Output the (X, Y) coordinate of the center of the cell containing the given text.  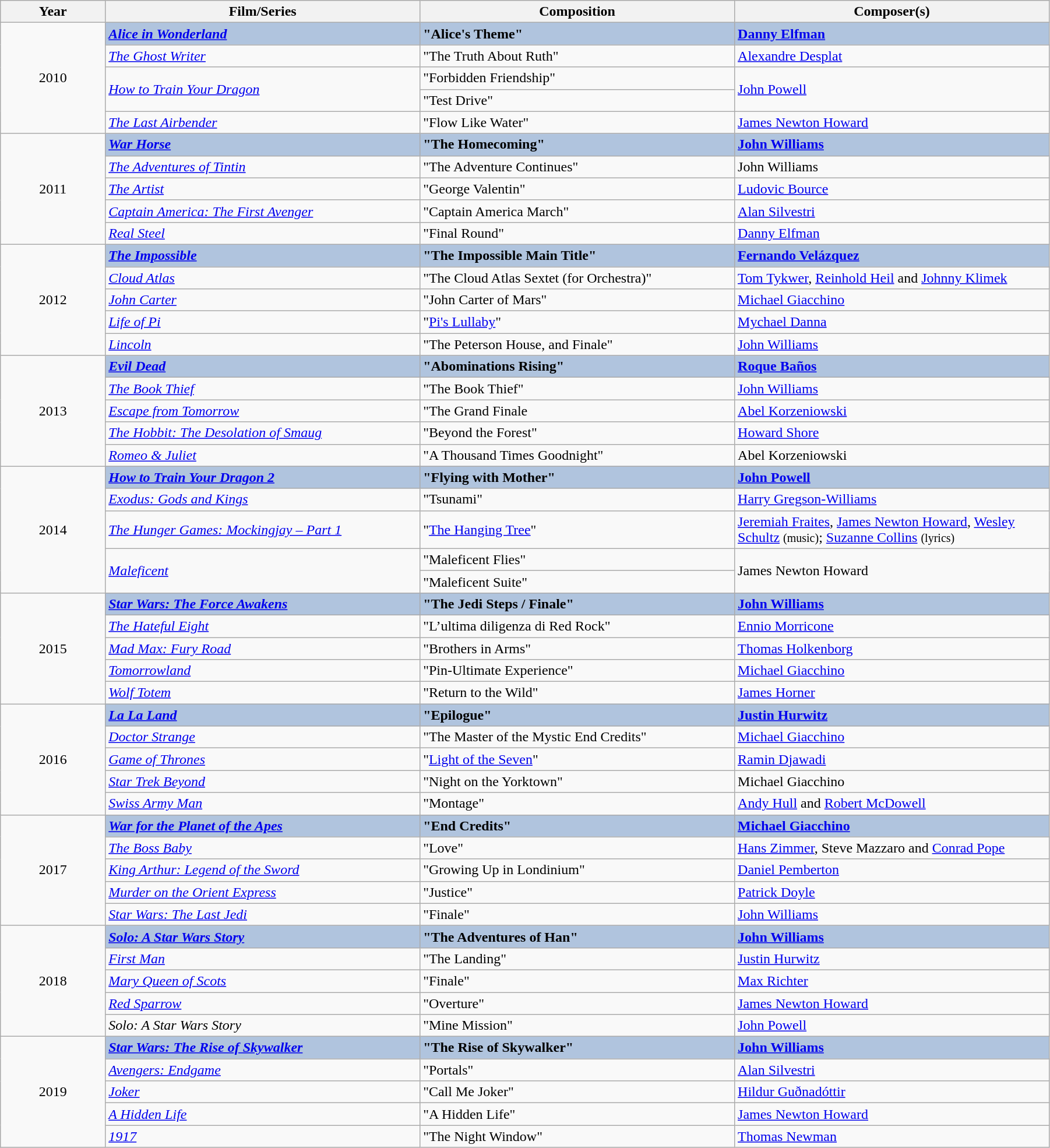
King Arthur: Legend of the Sword (263, 870)
Evil Dead (263, 367)
Patrick Doyle (892, 892)
Daniel Pemberton (892, 870)
Hildur Guðnadóttir (892, 1092)
"Test Drive" (577, 100)
"The Impossible Main Title" (577, 255)
John Carter (263, 300)
2019 (53, 1092)
Wolf Totem (263, 693)
"A Hidden Life" (577, 1114)
2014 (53, 529)
"The Adventure Continues" (577, 167)
Star Wars: The Rise of Skywalker (263, 1048)
"Justice" (577, 892)
"The Truth About Ruth" (577, 56)
Red Sparrow (263, 1003)
Swiss Army Man (263, 804)
Thomas Newman (892, 1136)
2013 (53, 411)
"Portals" (577, 1070)
Mary Queen of Scots (263, 981)
"Final Round" (577, 233)
"Light of the Seven" (577, 759)
Ludovic Bource (892, 189)
Alexandre Desplat (892, 56)
"Return to the Wild" (577, 693)
Murder on the Orient Express (263, 892)
Composition (577, 12)
The Ghost Writer (263, 56)
The Hobbit: The Desolation of Smaug (263, 433)
Tomorrowland (263, 671)
"Pin-Ultimate Experience" (577, 671)
Mad Max: Fury Road (263, 649)
The Boss Baby (263, 848)
Tom Tykwer, Reinhold Heil and Johnny Klimek (892, 278)
Avengers: Endgame (263, 1070)
The Artist (263, 189)
"The Master of the Mystic End Credits" (577, 737)
"George Valentin" (577, 189)
The Hunger Games: Mockingjay – Part 1 (263, 529)
Star Wars: The Last Jedi (263, 914)
Film/Series (263, 12)
"Call Me Joker" (577, 1092)
Real Steel (263, 233)
The Impossible (263, 255)
"Beyond the Forest" (577, 433)
"Maleficent Flies" (577, 559)
"The Night Window" (577, 1136)
"The Cloud Atlas Sextet (for Orchestra)" (577, 278)
Ennio Morricone (892, 626)
"The Landing" (577, 959)
How to Train Your Dragon 2 (263, 477)
Doctor Strange (263, 737)
"The Jedi Steps / Finale" (577, 604)
The Hateful Eight (263, 626)
"Brothers in Arms" (577, 649)
"Alice's Theme" (577, 34)
Andy Hull and Robert McDowell (892, 804)
"L’ultima diligenza di Red Rock" (577, 626)
Thomas Holkenborg (892, 649)
Lincoln (263, 344)
Jeremiah Fraites, James Newton Howard, Wesley Schultz (music); Suzanne Collins (lyrics) (892, 529)
"A Thousand Times Goodnight" (577, 455)
"Captain America March" (577, 211)
The Last Airbender (263, 122)
2010 (53, 78)
"Overture" (577, 1003)
Captain America: The First Avenger (263, 211)
La La Land (263, 715)
James Horner (892, 693)
The Adventures of Tintin (263, 167)
"The Hanging Tree" (577, 529)
2016 (53, 759)
Life of Pi (263, 322)
"Montage" (577, 804)
"Forbidden Friendship" (577, 78)
The Book Thief (263, 389)
2017 (53, 870)
"End Credits" (577, 826)
"Flow Like Water" (577, 122)
2012 (53, 300)
Cloud Atlas (263, 278)
2011 (53, 189)
Max Richter (892, 981)
"The Adventures of Han" (577, 936)
"Epilogue" (577, 715)
"The Homecoming" (577, 145)
Alice in Wonderland (263, 34)
War Horse (263, 145)
Howard Shore (892, 433)
Roque Baños (892, 367)
"Love" (577, 848)
Harry Gregson-Williams (892, 499)
Game of Thrones (263, 759)
2015 (53, 648)
Joker (263, 1092)
"Flying with Mother" (577, 477)
Star Wars: The Force Awakens (263, 604)
"The Grand Finale (577, 411)
Fernando Velázquez (892, 255)
"Maleficent Suite" (577, 582)
Hans Zimmer, Steve Mazzaro and Conrad Pope (892, 848)
Star Trek Beyond (263, 781)
War for the Planet of the Apes (263, 826)
A Hidden Life (263, 1114)
First Man (263, 959)
"Pi's Lullaby" (577, 322)
Escape from Tomorrow (263, 411)
Romeo & Juliet (263, 455)
"The Book Thief" (577, 389)
"Mine Mission" (577, 1026)
Year (53, 12)
"John Carter of Mars" (577, 300)
Maleficent (263, 571)
Ramin Djawadi (892, 759)
"Abominations Rising" (577, 367)
"Tsunami" (577, 499)
How to Train Your Dragon (263, 89)
"The Rise of Skywalker" (577, 1048)
Mychael Danna (892, 322)
"Night on the Yorktown" (577, 781)
Exodus: Gods and Kings (263, 499)
"The Peterson House, and Finale" (577, 344)
2018 (53, 981)
Composer(s) (892, 12)
1917 (263, 1136)
"Growing Up in Londinium" (577, 870)
